Search for the cell housing the specified text and yield its [X, Y] center coordinate. 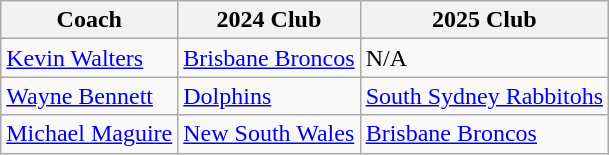
N/A [484, 58]
Michael Maguire [90, 134]
Dolphins [269, 96]
2024 Club [269, 20]
New South Wales [269, 134]
South Sydney Rabbitohs [484, 96]
Wayne Bennett [90, 96]
2025 Club [484, 20]
Coach [90, 20]
Kevin Walters [90, 58]
